Extract the (x, y) coordinate from the center of the cell holding the provided text.  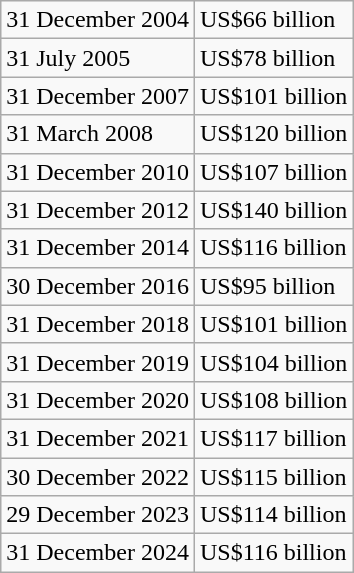
31 December 2024 (98, 553)
US$107 billion (273, 172)
US$140 billion (273, 210)
30 December 2022 (98, 477)
31 December 2004 (98, 20)
29 December 2023 (98, 515)
31 December 2021 (98, 438)
30 December 2016 (98, 286)
US$104 billion (273, 362)
US$120 billion (273, 134)
US$66 billion (273, 20)
US$117 billion (273, 438)
31 December 2014 (98, 248)
US$78 billion (273, 58)
31 March 2008 (98, 134)
US$95 billion (273, 286)
31 December 2020 (98, 400)
31 December 2012 (98, 210)
US$108 billion (273, 400)
US$114 billion (273, 515)
31 December 2007 (98, 96)
31 July 2005 (98, 58)
US$115 billion (273, 477)
31 December 2019 (98, 362)
31 December 2018 (98, 324)
31 December 2010 (98, 172)
